Output the [X, Y] coordinate of the center of the cell containing the given text.  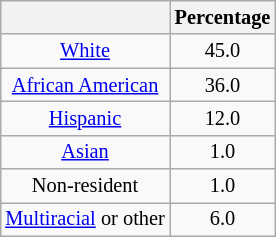
Hispanic [84, 119]
Non-resident [84, 186]
Percentage [223, 18]
African American [84, 85]
45.0 [223, 51]
36.0 [223, 85]
12.0 [223, 119]
6.0 [223, 220]
Multiracial or other [84, 220]
White [84, 51]
Asian [84, 152]
